Capture the cell that displays the provided text and extract its (X, Y) central coordinate. 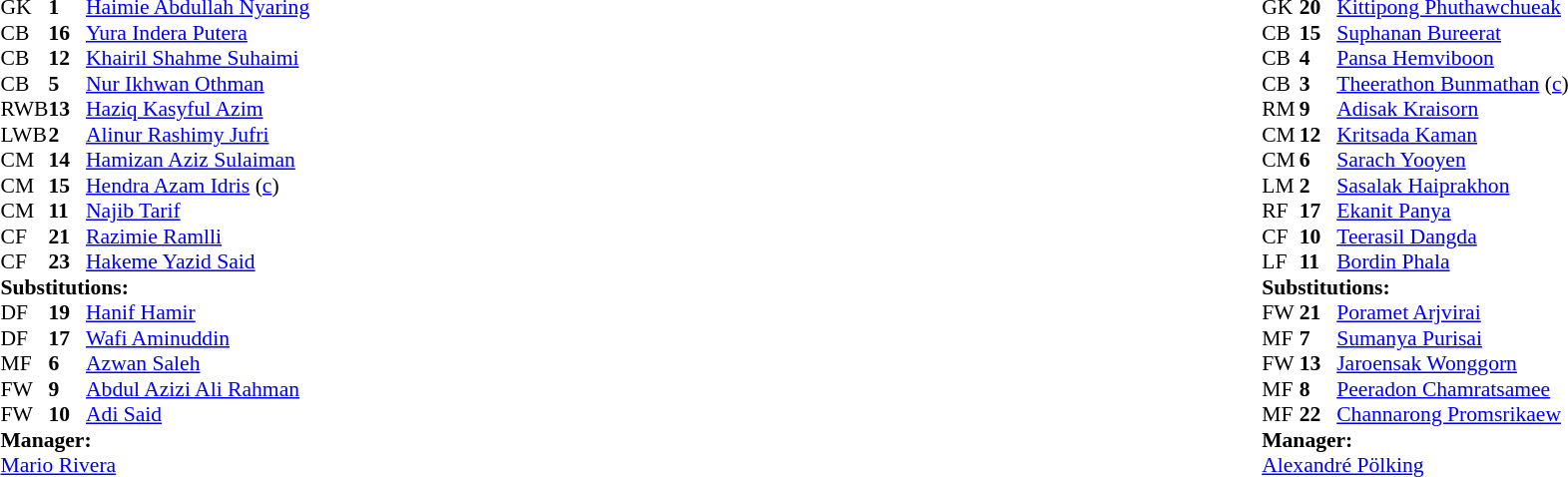
16 (67, 33)
Substitutions: (155, 287)
Hamizan Aziz Sulaiman (198, 161)
Hanif Hamir (198, 312)
19 (67, 312)
Najib Tarif (198, 211)
Yura Indera Putera (198, 33)
Abdul Azizi Ali Rahman (198, 389)
RF (1281, 211)
4 (1318, 59)
8 (1318, 389)
Hakeme Yazid Said (198, 262)
LWB (24, 135)
Razimie Ramlli (198, 237)
5 (67, 84)
22 (1318, 414)
Haziq Kasyful Azim (198, 109)
23 (67, 262)
3 (1318, 84)
Adi Said (198, 414)
LF (1281, 262)
LM (1281, 186)
Manager: (155, 440)
RWB (24, 109)
Nur Ikhwan Othman (198, 84)
Wafi Aminuddin (198, 338)
7 (1318, 338)
Khairil Shahme Suhaimi (198, 59)
Hendra Azam Idris (c) (198, 186)
Azwan Saleh (198, 364)
RM (1281, 109)
Alinur Rashimy Jufri (198, 135)
14 (67, 161)
